Output the (X, Y) coordinate of the center of the cell containing the given text.  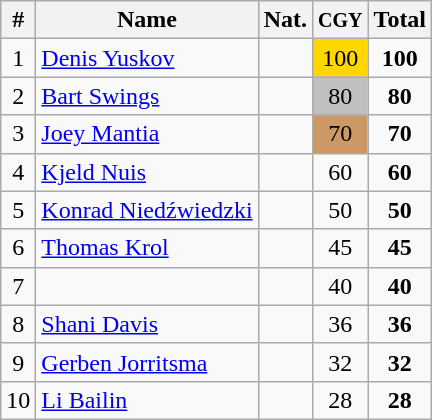
1 (18, 58)
Total (400, 20)
Bart Swings (147, 96)
Name (147, 20)
3 (18, 134)
10 (18, 400)
Thomas Krol (147, 248)
Konrad Niedźwiedzki (147, 210)
# (18, 20)
7 (18, 286)
Gerben Jorritsma (147, 362)
Li Bailin (147, 400)
6 (18, 248)
2 (18, 96)
5 (18, 210)
Shani Davis (147, 324)
8 (18, 324)
9 (18, 362)
CGY (341, 20)
Denis Yuskov (147, 58)
Kjeld Nuis (147, 172)
Nat. (285, 20)
4 (18, 172)
Joey Mantia (147, 134)
